Scan for the cell matching the given text and deliver its (x, y) coordinate at center. 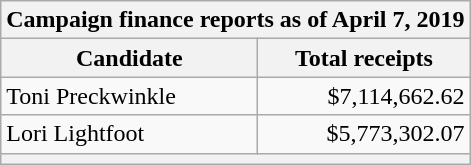
$5,773,302.07 (364, 134)
Campaign finance reports as of April 7, 2019 (236, 20)
Lori Lightfoot (130, 134)
Total receipts (364, 58)
$7,114,662.62 (364, 96)
Toni Preckwinkle (130, 96)
Candidate (130, 58)
